Pinpoint the cell where the given text exists, returning its (X, Y) midpoint coordinate. 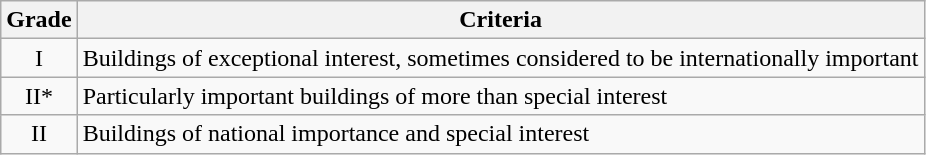
II* (39, 96)
Particularly important buildings of more than special interest (500, 96)
Grade (39, 20)
II (39, 134)
I (39, 58)
Buildings of exceptional interest, sometimes considered to be internationally important (500, 58)
Buildings of national importance and special interest (500, 134)
Criteria (500, 20)
